Return [X, Y] of the center of cell containing provided text 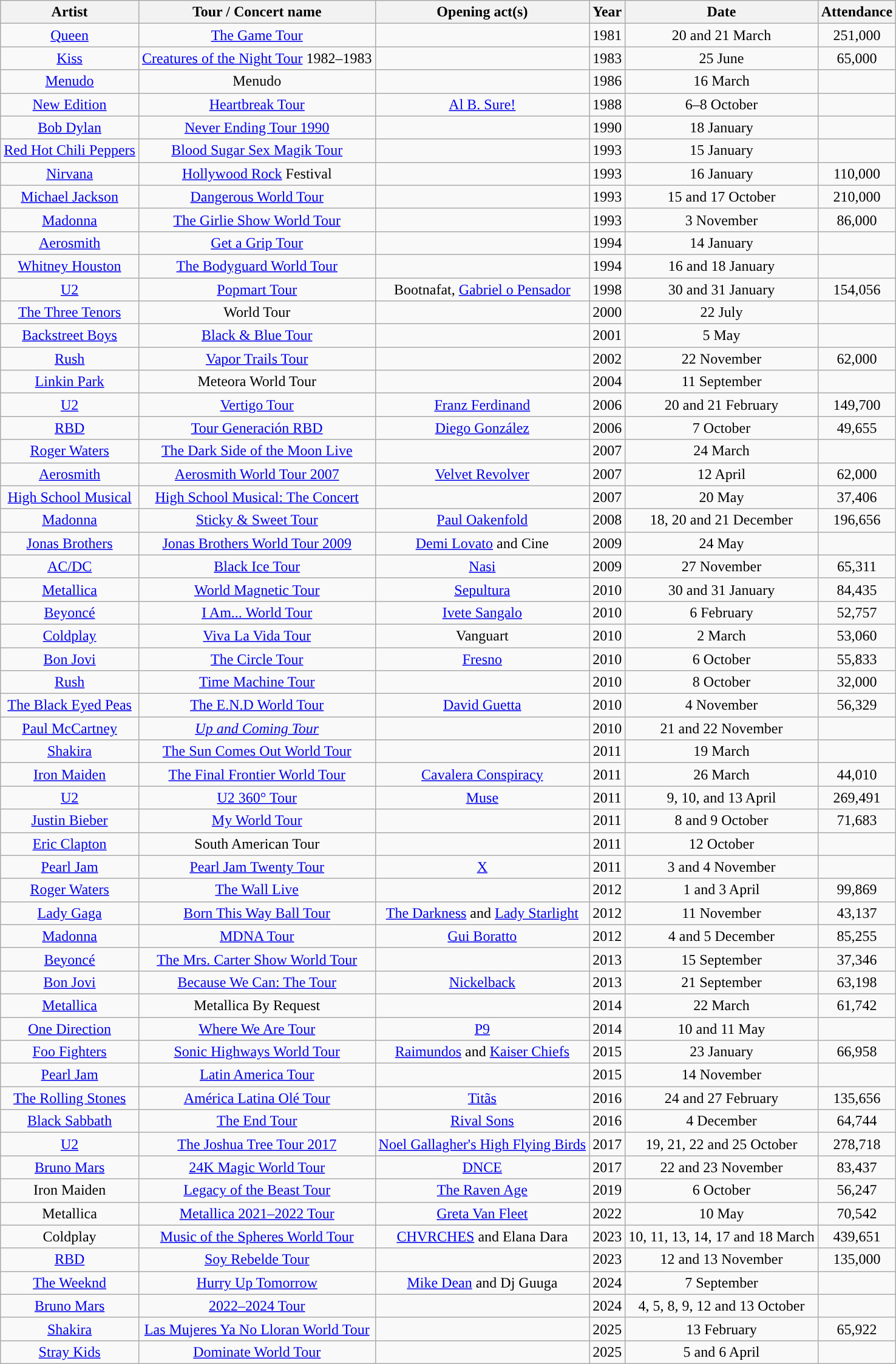
37,346 [857, 959]
Eric Clapton [70, 844]
21 September [721, 982]
10 May [721, 1213]
World Magnetic Tour [257, 589]
110,000 [857, 174]
The E.N.D World Tour [257, 705]
Stray Kids [70, 1352]
U2 360° Tour [257, 798]
Metallica 2021–2022 Tour [257, 1213]
Backstreet Boys [70, 336]
Pearl Jam Twenty Tour [257, 867]
David Guetta [482, 705]
11 November [721, 913]
Tour / Concert name [257, 12]
26 March [721, 775]
Titãs [482, 1098]
South American Tour [257, 844]
Jonas Brothers World Tour 2009 [257, 543]
154,056 [857, 290]
My World Tour [257, 821]
2022–2024 Tour [257, 1306]
Metallica By Request [257, 1005]
Vapor Trails Tour [257, 359]
Paul Oakenfold [482, 520]
1990 [607, 127]
3 and 4 November [721, 867]
Get a Grip Tour [257, 243]
85,255 [857, 936]
Vanguart [482, 636]
23 January [721, 1052]
43,137 [857, 913]
19, 21, 22 and 25 October [721, 1144]
The Wall Live [257, 890]
Bootnafat, Gabriel o Pensador [482, 290]
Attendance [857, 12]
Greta Van Fleet [482, 1213]
2019 [607, 1190]
Noel Gallagher's High Flying Birds [482, 1144]
2004 [607, 382]
44,010 [857, 775]
X [482, 867]
CHVRCHES and Elana Dara [482, 1237]
1 and 3 April [721, 890]
22 July [721, 313]
4, 5, 8, 9, 12 and 13 October [721, 1306]
210,000 [857, 197]
15 January [721, 151]
Nirvana [70, 174]
Kiss [70, 58]
Whitney Houston [70, 266]
Born This Way Ball Tour [257, 913]
13 February [721, 1329]
2008 [607, 520]
The Joshua Tree Tour 2017 [257, 1144]
10, 11, 13, 14, 17 and 18 March [721, 1237]
83,437 [857, 1167]
Black & Blue Tour [257, 336]
Because We Can: The Tour [257, 982]
Velvet Revolver [482, 474]
Queen [70, 35]
10 and 11 May [721, 1029]
Artist [70, 12]
Up and Coming Tour [257, 728]
15 September [721, 959]
8 and 9 October [721, 821]
Viva La Vida Tour [257, 636]
27 November [721, 566]
149,700 [857, 405]
The Girlie Show World Tour [257, 220]
Rival Sons [482, 1121]
Las Mujeres Ya No Lloran World Tour [257, 1329]
61,742 [857, 1005]
The Bodyguard World Tour [257, 266]
Linkin Park [70, 382]
24 May [721, 543]
DNCE [482, 1167]
22 and 23 November [721, 1167]
19 March [721, 752]
Dominate World Tour [257, 1352]
9, 10, and 13 April [721, 798]
The Dark Side of the Moon Live [257, 451]
One Direction [70, 1029]
Jonas Brothers [70, 543]
65,922 [857, 1329]
Music of the Spheres World Tour [257, 1237]
16 and 18 January [721, 266]
12 and 13 November [721, 1260]
2002 [607, 359]
56,329 [857, 705]
18, 20 and 21 December [721, 520]
Tour Generación RBD [257, 428]
196,656 [857, 520]
High School Musical [70, 497]
Al B. Sure! [482, 104]
World Tour [257, 313]
1988 [607, 104]
Latin America Tour [257, 1075]
Time Machine Tour [257, 682]
21 and 22 November [721, 728]
16 January [721, 174]
135,000 [857, 1260]
14 November [721, 1075]
Red Hot Chili Peppers [70, 151]
Muse [482, 798]
56,247 [857, 1190]
The Black Eyed Peas [70, 705]
Hurry Up Tomorrow [257, 1283]
Heartbreak Tour [257, 104]
70,542 [857, 1213]
The Three Tenors [70, 313]
64,744 [857, 1121]
12 October [721, 844]
12 April [721, 474]
The Circle Tour [257, 659]
Raimundos and Kaiser Chiefs [482, 1052]
Justin Bieber [70, 821]
I Am... World Tour [257, 612]
66,958 [857, 1052]
6 February [721, 612]
New Edition [70, 104]
Legacy of the Beast Tour [257, 1190]
Sepultura [482, 589]
32,000 [857, 682]
The Mrs. Carter Show World Tour [257, 959]
Nasi [482, 566]
Bob Dylan [70, 127]
MDNA Tour [257, 936]
1986 [607, 81]
22 March [721, 1005]
24 March [721, 451]
Fresno [482, 659]
65,311 [857, 566]
Where We Are Tour [257, 1029]
Lady Gaga [70, 913]
Michael Jackson [70, 197]
Opening act(s) [482, 12]
63,198 [857, 982]
2 March [721, 636]
Black Ice Tour [257, 566]
86,000 [857, 220]
2001 [607, 336]
16 March [721, 81]
20 and 21 February [721, 405]
The Sun Comes Out World Tour [257, 752]
8 October [721, 682]
52,757 [857, 612]
The Raven Age [482, 1190]
20 and 21 March [721, 35]
1983 [607, 58]
53,060 [857, 636]
1981 [607, 35]
Blood Sugar Sex Magik Tour [257, 151]
Year [607, 12]
2022 [607, 1213]
Creatures of the Night Tour 1982–1983 [257, 58]
3 November [721, 220]
Popmart Tour [257, 290]
49,655 [857, 428]
The End Tour [257, 1121]
37,406 [857, 497]
Soy Rebelde Tour [257, 1260]
84,435 [857, 589]
99,869 [857, 890]
278,718 [857, 1144]
7 October [721, 428]
Aerosmith World Tour 2007 [257, 474]
4 November [721, 705]
4 and 5 December [721, 936]
The Game Tour [257, 35]
24 and 27 February [721, 1098]
5 May [721, 336]
The Weeknd [70, 1283]
Demi Lovato and Cine [482, 543]
Paul McCartney [70, 728]
Nickelback [482, 982]
71,683 [857, 821]
P9 [482, 1029]
Meteora World Tour [257, 382]
The Rolling Stones [70, 1098]
High School Musical: The Concert [257, 497]
7 September [721, 1283]
Never Ending Tour 1990 [257, 127]
25 June [721, 58]
Foo Fighters [70, 1052]
65,000 [857, 58]
269,491 [857, 798]
Mike Dean and Dj Guuga [482, 1283]
15 and 17 October [721, 197]
22 November [721, 359]
Hollywood Rock Festival [257, 174]
Franz Ferdinand [482, 405]
439,651 [857, 1237]
The Darkness and Lady Starlight [482, 913]
20 May [721, 497]
Dangerous World Tour [257, 197]
5 and 6 April [721, 1352]
251,000 [857, 35]
Ivete Sangalo [482, 612]
11 September [721, 382]
Sonic Highways World Tour [257, 1052]
Black Sabbath [70, 1121]
14 January [721, 243]
Vertigo Tour [257, 405]
4 December [721, 1121]
Date [721, 12]
2000 [607, 313]
24K Magic World Tour [257, 1167]
135,656 [857, 1098]
Sticky & Sweet Tour [257, 520]
Cavalera Conspiracy [482, 775]
The Final Frontier World Tour [257, 775]
AC/DC [70, 566]
18 January [721, 127]
55,833 [857, 659]
Diego González [482, 428]
1998 [607, 290]
6–8 October [721, 104]
Gui Boratto [482, 936]
América Latina Olé Tour [257, 1098]
